Return the (x, y) coordinate for the center point of the cell that contains the specified text.  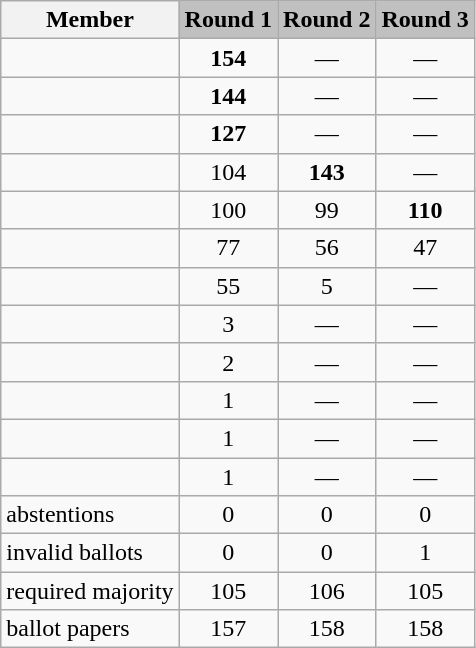
2 (228, 362)
99 (327, 210)
157 (228, 629)
144 (228, 96)
56 (327, 248)
Round 3 (425, 20)
invalid ballots (90, 553)
143 (327, 172)
Round 2 (327, 20)
Member (90, 20)
55 (228, 286)
ballot papers (90, 629)
5 (327, 286)
3 (228, 324)
abstentions (90, 515)
Round 1 (228, 20)
100 (228, 210)
47 (425, 248)
104 (228, 172)
154 (228, 58)
110 (425, 210)
106 (327, 591)
127 (228, 134)
required majority (90, 591)
77 (228, 248)
